Extract the (X, Y) coordinate from the center of the cell holding the provided text.  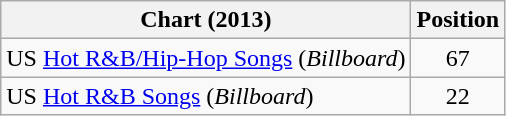
Position (458, 20)
US Hot R&B/Hip-Hop Songs (Billboard) (206, 58)
US Hot R&B Songs (Billboard) (206, 96)
67 (458, 58)
22 (458, 96)
Chart (2013) (206, 20)
